Capture the cell that displays the provided text and extract its [X, Y] central coordinate. 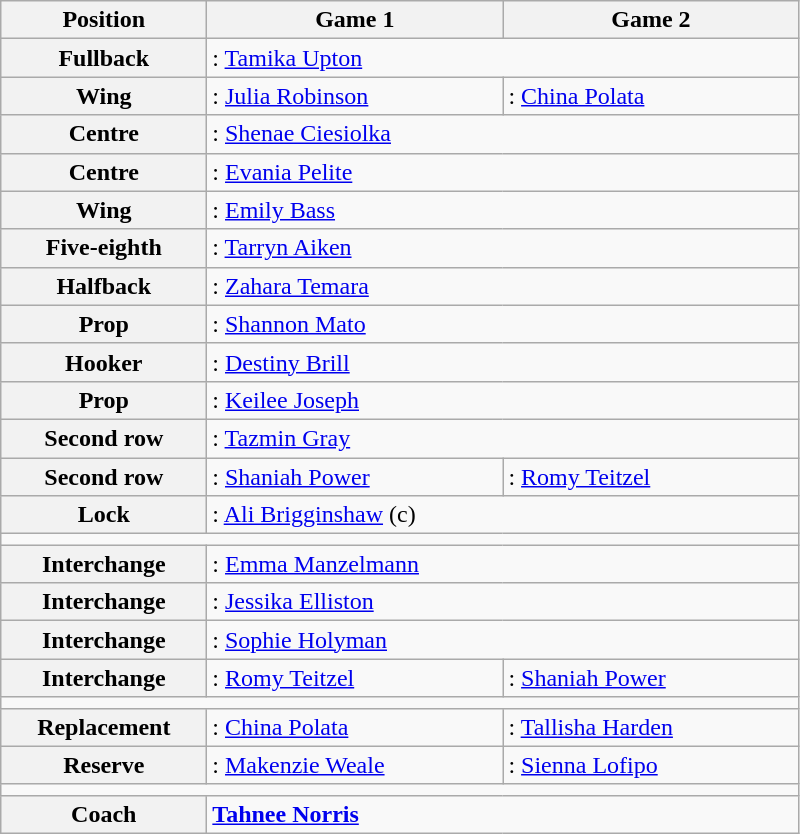
: Jessika Elliston [503, 602]
Coach [104, 814]
: Zahara Temara [503, 286]
Fullback [104, 58]
Position [104, 20]
: Tarryn Aiken [503, 248]
: Emily Bass [503, 210]
: Tamika Upton [503, 58]
: Tallisha Harden [651, 727]
: Shannon Mato [503, 324]
: Sophie Holyman [503, 640]
Game 2 [651, 20]
: Shenae Ciesiolka [503, 134]
Tahnee Norris [503, 814]
: Keilee Joseph [503, 400]
: Sienna Lofipo [651, 765]
: Tazmin Gray [503, 438]
: Emma Manzelmann [503, 564]
Five-eighth [104, 248]
Hooker [104, 362]
: Makenzie Weale [355, 765]
Game 1 [355, 20]
: Ali Brigginshaw (c) [503, 515]
: Evania Pelite [503, 172]
: Destiny Brill [503, 362]
Reserve [104, 765]
Lock [104, 515]
: Julia Robinson [355, 96]
Halfback [104, 286]
Replacement [104, 727]
